Extract the [X, Y] coordinate from the center of the cell holding the provided text.  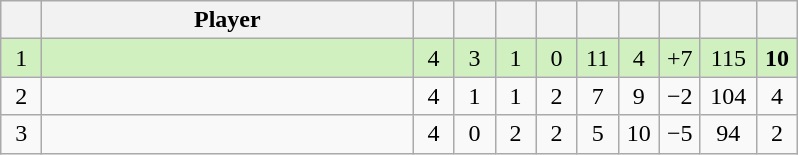
Player [228, 20]
−5 [680, 134]
104 [728, 96]
−2 [680, 96]
9 [638, 96]
115 [728, 58]
+7 [680, 58]
11 [598, 58]
7 [598, 96]
94 [728, 134]
5 [598, 134]
